For the text-containing cell, return its midpoint in (x, y) coordinate format. 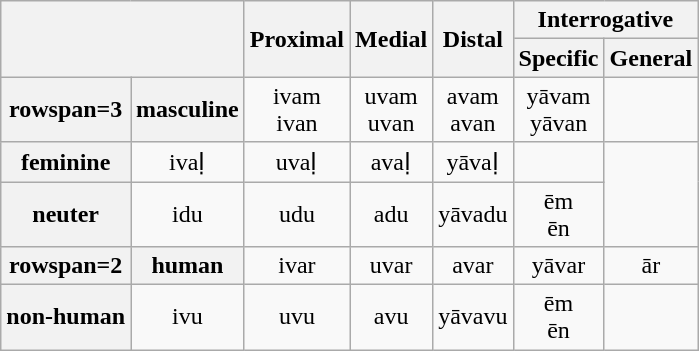
udu (296, 214)
uvar (392, 266)
Distal (473, 39)
masculine (188, 110)
avar (473, 266)
neuter (66, 214)
General (651, 58)
avu (392, 318)
rowspan=3 (66, 110)
avamavan (473, 110)
adu (392, 214)
human (188, 266)
idu (188, 214)
uvamuvan (392, 110)
ivamivan (296, 110)
Proximal (296, 39)
uvu (296, 318)
Specific (558, 58)
non-human (66, 318)
yāvadu (473, 214)
yāvamyāvan (558, 110)
avaḷ (392, 162)
yāvar (558, 266)
ivu (188, 318)
yāvavu (473, 318)
Interrogative (606, 20)
ivar (296, 266)
feminine (66, 162)
yāvaḷ (473, 162)
Medial (392, 39)
ār (651, 266)
ivaḷ (188, 162)
rowspan=2 (66, 266)
uvaḷ (296, 162)
